Provide the [x, y] coordinate of the cell's center where the given text is located.  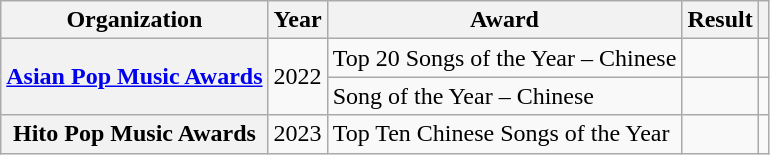
2022 [298, 77]
Hito Pop Music Awards [134, 134]
Result [720, 20]
Top 20 Songs of the Year – Chinese [504, 58]
Asian Pop Music Awards [134, 77]
Top Ten Chinese Songs of the Year [504, 134]
Award [504, 20]
Song of the Year – Chinese [504, 96]
2023 [298, 134]
Organization [134, 20]
Year [298, 20]
